Find where the given text appears and provide that cell's center as [X, Y] coordinate. 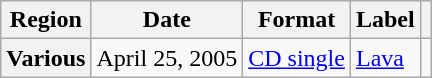
Region [46, 20]
Lava [385, 58]
Date [167, 20]
April 25, 2005 [167, 58]
CD single [297, 58]
Various [46, 58]
Label [385, 20]
Format [297, 20]
